Identify which cell holds the provided text, then report its (x, y) central coordinate. 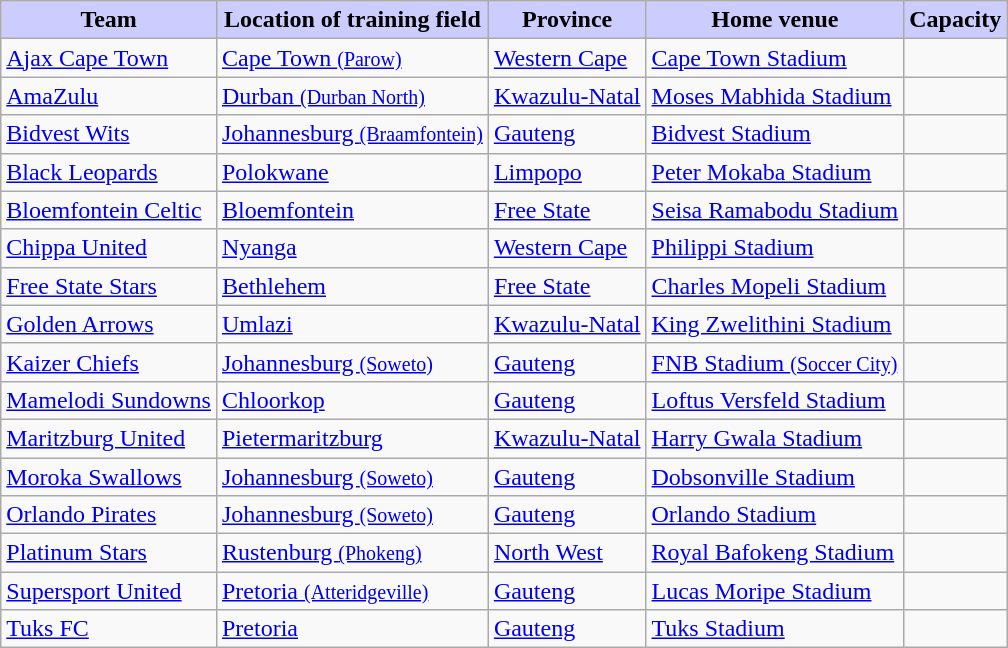
Charles Mopeli Stadium (775, 286)
Bidvest Stadium (775, 134)
Maritzburg United (109, 438)
Pietermaritzburg (352, 438)
Limpopo (567, 172)
Pretoria (Atteridgeville) (352, 591)
Bloemfontein Celtic (109, 210)
Tuks Stadium (775, 629)
Lucas Moripe Stadium (775, 591)
Chippa United (109, 248)
Bloemfontein (352, 210)
Loftus Versfeld Stadium (775, 400)
AmaZulu (109, 96)
Province (567, 20)
Johannesburg (Braamfontein) (352, 134)
Nyanga (352, 248)
Capacity (956, 20)
Kaizer Chiefs (109, 362)
Supersport United (109, 591)
Chloorkop (352, 400)
Black Leopards (109, 172)
Moroka Swallows (109, 477)
King Zwelithini Stadium (775, 324)
Orlando Stadium (775, 515)
Cape Town (Parow) (352, 58)
Durban (Durban North) (352, 96)
North West (567, 553)
Harry Gwala Stadium (775, 438)
Bethlehem (352, 286)
Pretoria (352, 629)
Peter Mokaba Stadium (775, 172)
Mamelodi Sundowns (109, 400)
Umlazi (352, 324)
Free State Stars (109, 286)
Dobsonville Stadium (775, 477)
Cape Town Stadium (775, 58)
Philippi Stadium (775, 248)
Golden Arrows (109, 324)
Bidvest Wits (109, 134)
Rustenburg (Phokeng) (352, 553)
Polokwane (352, 172)
Team (109, 20)
FNB Stadium (Soccer City) (775, 362)
Location of training field (352, 20)
Ajax Cape Town (109, 58)
Orlando Pirates (109, 515)
Home venue (775, 20)
Seisa Ramabodu Stadium (775, 210)
Tuks FC (109, 629)
Royal Bafokeng Stadium (775, 553)
Moses Mabhida Stadium (775, 96)
Platinum Stars (109, 553)
